Return the (X, Y) coordinate for the center point of the cell that contains the specified text.  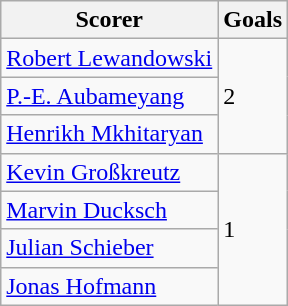
1 (253, 229)
P.-E. Aubameyang (110, 96)
Marvin Ducksch (110, 210)
Jonas Hofmann (110, 286)
Goals (253, 20)
2 (253, 96)
Scorer (110, 20)
Kevin Großkreutz (110, 172)
Henrikh Mkhitaryan (110, 134)
Julian Schieber (110, 248)
Robert Lewandowski (110, 58)
